From the cell containing the given text, extract its center point as [x, y] coordinate. 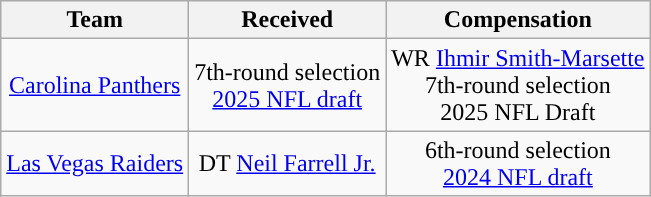
7th-round selection2025 NFL draft [288, 85]
WR Ihmir Smith-Marsette7th-round selection2025 NFL Draft [518, 85]
Team [95, 20]
Compensation [518, 20]
DT Neil Farrell Jr. [288, 164]
Carolina Panthers [95, 85]
Las Vegas Raiders [95, 164]
Received [288, 20]
6th-round selection2024 NFL draft [518, 164]
